Return [x, y] of the center of cell containing provided text 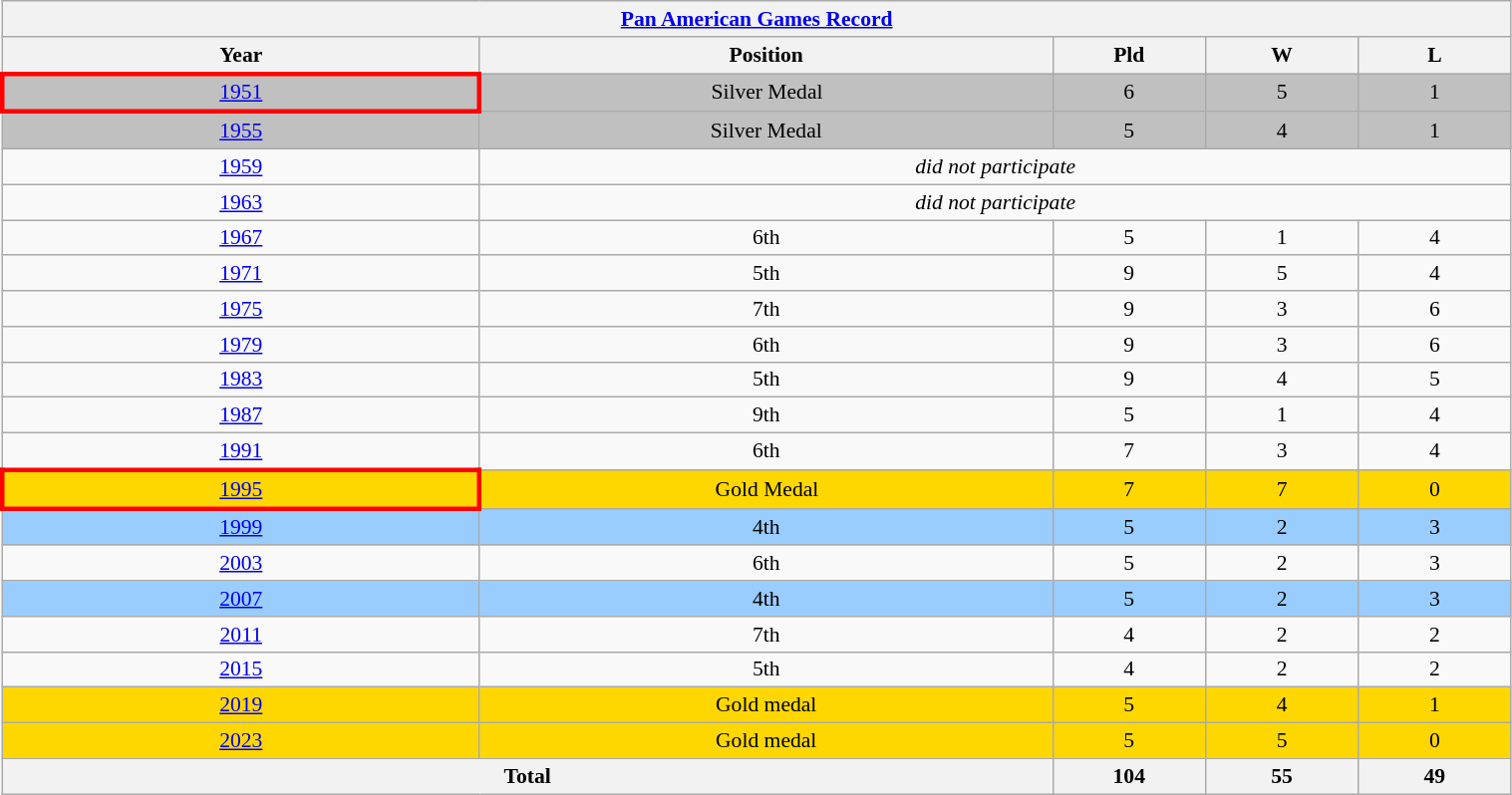
L [1435, 56]
1987 [241, 415]
Gold Medal [765, 490]
1955 [241, 132]
Pld [1128, 56]
1995 [241, 490]
2011 [241, 635]
1975 [241, 309]
2003 [241, 564]
1963 [241, 202]
2023 [241, 741]
55 [1282, 776]
2019 [241, 705]
9th [765, 415]
1967 [241, 238]
1959 [241, 167]
49 [1435, 776]
Position [765, 56]
1999 [241, 526]
2007 [241, 599]
1971 [241, 274]
1979 [241, 345]
Total [527, 776]
1991 [241, 452]
1951 [241, 94]
2015 [241, 669]
W [1282, 56]
Year [241, 56]
Pan American Games Record [756, 19]
1983 [241, 380]
104 [1128, 776]
